From the cell containing the given text, extract its center point as [X, Y] coordinate. 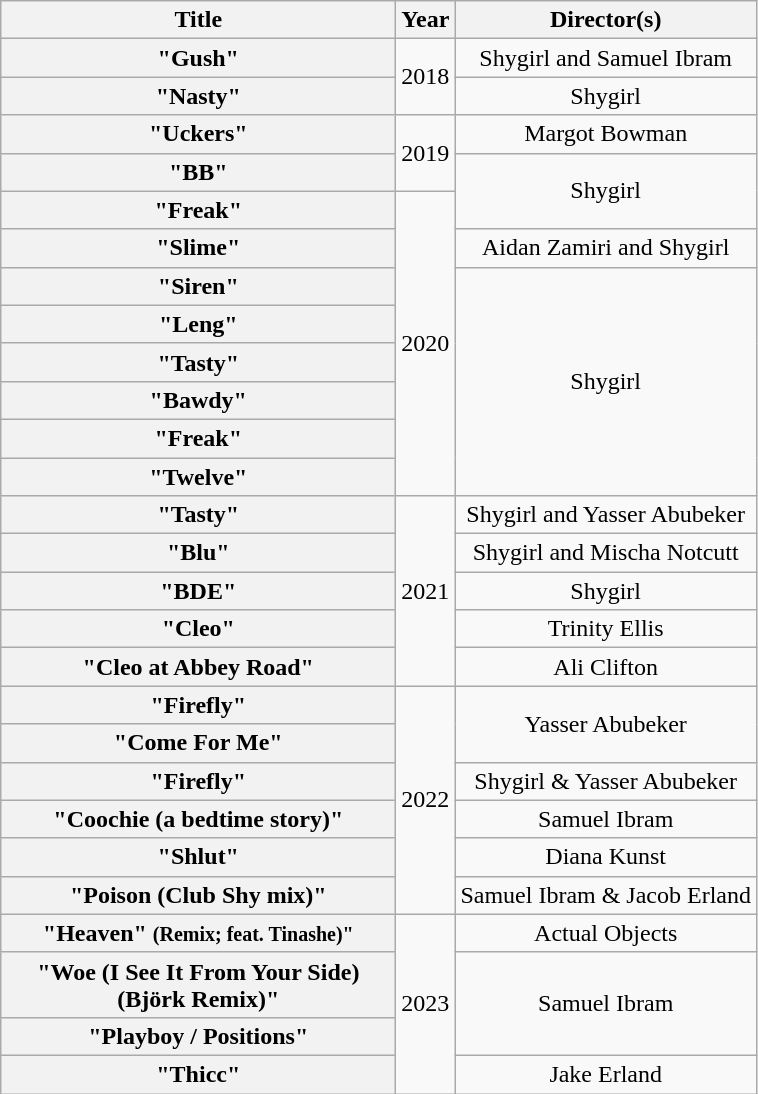
"Woe (I See It From Your Side) (Björk Remix)" [198, 984]
"Gush" [198, 58]
2018 [426, 77]
Year [426, 20]
Director(s) [606, 20]
"BDE" [198, 591]
"Playboy / Positions" [198, 1036]
"Heaven" (Remix; feat. Tinashe)" [198, 933]
Ali Clifton [606, 667]
"Bawdy" [198, 400]
Trinity Ellis [606, 629]
Aidan Zamiri and Shygirl [606, 248]
Shygirl and Mischa Notcutt [606, 553]
2022 [426, 800]
"Poison (Club Shy mix)" [198, 895]
2020 [426, 343]
"Blu" [198, 553]
Yasser Abubeker [606, 724]
"Siren" [198, 286]
"Come For Me" [198, 743]
Title [198, 20]
Jake Erland [606, 1074]
"Cleo" [198, 629]
2021 [426, 591]
"Coochie (a bedtime story)" [198, 819]
"Slime" [198, 248]
2019 [426, 153]
"Cleo at Abbey Road" [198, 667]
"Twelve" [198, 477]
Shygirl and Samuel Ibram [606, 58]
"Thicc" [198, 1074]
Actual Objects [606, 933]
2023 [426, 1004]
Shygirl and Yasser Abubeker [606, 515]
"BB" [198, 172]
Samuel Ibram & Jacob Erland [606, 895]
"Uckers" [198, 134]
"Leng" [198, 324]
Shygirl & Yasser Abubeker [606, 781]
"Nasty" [198, 96]
Margot Bowman [606, 134]
"Shlut" [198, 857]
Diana Kunst [606, 857]
